Identify which cell holds the provided text, then report its (X, Y) central coordinate. 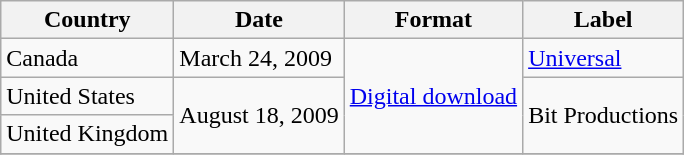
Date (259, 20)
United Kingdom (88, 134)
Format (433, 20)
Country (88, 20)
March 24, 2009 (259, 58)
Universal (604, 58)
Digital download (433, 96)
Bit Productions (604, 115)
Canada (88, 58)
August 18, 2009 (259, 115)
Label (604, 20)
United States (88, 96)
